Locate the cell with the specified text and output its [x, y] center coordinate. 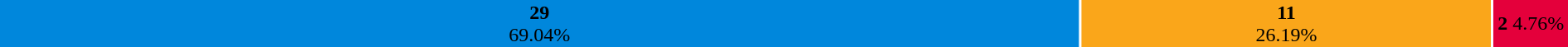
2969.04% [539, 23]
2 4.76% [1531, 23]
1126.19% [1287, 23]
